Pinpoint the cell where the given text exists, returning its (X, Y) midpoint coordinate. 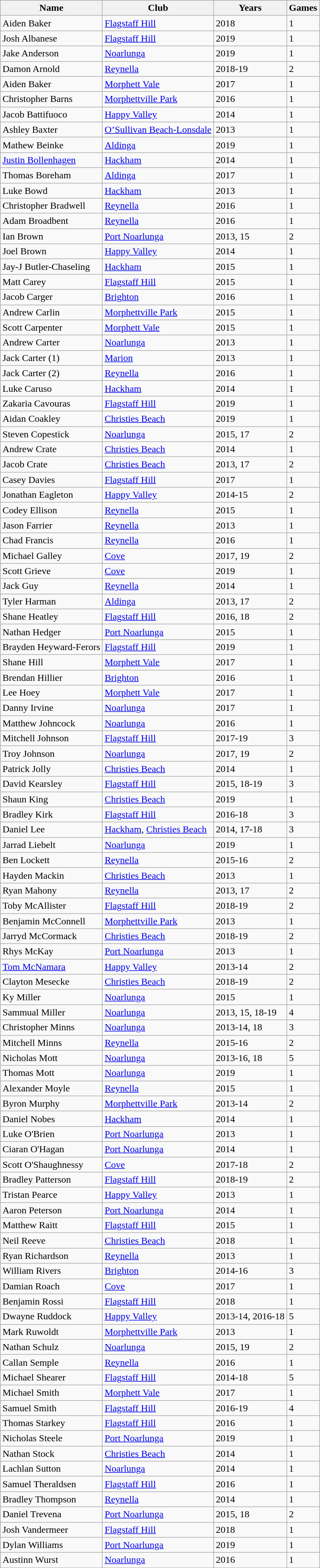
Danny Irvine (52, 708)
Scott Carpenter (52, 327)
Casey Davies (52, 480)
Andrew Carter (52, 343)
Codey Ellison (52, 510)
Thomas Mott (52, 1073)
Samuel Smith (52, 1408)
Jake Anderson (52, 54)
Mathew Beinke (52, 145)
David Kearsley (52, 784)
Adam Broadbent (52, 221)
Thomas Boreham (52, 175)
Brendan Hillier (52, 678)
2013-14, 2016-18 (250, 1317)
Ashley Baxter (52, 130)
Andrew Carlin (52, 312)
Bradley Patterson (52, 1180)
William Rivers (52, 1271)
Nathan Hedger (52, 632)
Jack Carter (2) (52, 373)
2015, 17 (250, 434)
Daniel Trevena (52, 1514)
Troy Johnson (52, 754)
Sammual Miller (52, 1012)
Clayton Mesecke (52, 982)
Byron Murphy (52, 1103)
2014-15 (250, 495)
Christopher Barns (52, 99)
Lachlan Sutton (52, 1469)
Nathan Schulz (52, 1347)
Ky Miller (52, 997)
Jay-J Butler-Chaseling (52, 267)
Marion (158, 358)
Name (52, 8)
Samuel Theraldsen (52, 1484)
Aidan Coakley (52, 419)
2013-14, 18 (250, 1027)
Hayden Mackin (52, 875)
Aaron Peterson (52, 1210)
2013-16, 18 (250, 1058)
Nathan Stock (52, 1454)
Josh Vandermeer (52, 1530)
Daniel Lee (52, 830)
Hackham, Christies Beach (158, 830)
Ryan Mahony (52, 890)
2014, 17-18 (250, 830)
Nicholas Mott (52, 1058)
Luke Caruso (52, 388)
Shane Heatley (52, 616)
Scott Grieve (52, 571)
Steven Copestick (52, 434)
Zakaria Cavouras (52, 403)
Michael Galley (52, 556)
Justin Bollenhagen (52, 160)
Matthew Raitt (52, 1225)
Jacob Crate (52, 465)
Scott O'Shaughnessy (52, 1165)
Nicholas Steele (52, 1438)
Tom McNamara (52, 967)
2016, 18 (250, 616)
Callan Semple (52, 1362)
Ben Lockett (52, 860)
Josh Albanese (52, 38)
Joel Brown (52, 251)
Chad Francis (52, 541)
Jason Farrier (52, 525)
Bradley Kirk (52, 814)
2015, 19 (250, 1347)
2014-16 (250, 1271)
Toby McAllister (52, 906)
2013, 15 (250, 236)
Matt Carey (52, 282)
Years (250, 8)
O’Sullivan Beach-Lonsdale (158, 130)
Jack Carter (1) (52, 358)
Matthew Johncock (52, 723)
Luke O'Brien (52, 1134)
Jacob Battifuoco (52, 114)
Dwayne Ruddock (52, 1317)
Mitchell Minns (52, 1043)
Mitchell Johnson (52, 738)
Jack Guy (52, 586)
Luke Bowd (52, 191)
Jacob Carger (52, 297)
2015, 18-19 (250, 784)
Brayden Heyward-Ferors (52, 647)
Austinn Wurst (52, 1560)
Christopher Minns (52, 1027)
Mark Ruwoldt (52, 1332)
Christopher Bradwell (52, 206)
2014-18 (250, 1377)
Jarrad Liebelt (52, 845)
Bradley Thompson (52, 1499)
Daniel Nobes (52, 1119)
Games (303, 8)
2013, 15, 18-19 (250, 1012)
Lee Hoey (52, 693)
Ian Brown (52, 236)
2016-18 (250, 814)
Michael Smith (52, 1392)
Ciaran O'Hagan (52, 1149)
2016-19 (250, 1408)
Michael Shearer (52, 1377)
Shaun King (52, 799)
Neil Reeve (52, 1241)
Shane Hill (52, 662)
Dylan Williams (52, 1545)
Benjamin McConnell (52, 921)
Benjamin Rossi (52, 1301)
Jarryd McCormack (52, 936)
Alexander Moyle (52, 1088)
2017-19 (250, 738)
Club (158, 8)
Andrew Crate (52, 449)
Jonathan Eagleton (52, 495)
Damon Arnold (52, 69)
Damian Roach (52, 1286)
Tristan Pearce (52, 1195)
2015, 18 (250, 1514)
Tyler Harman (52, 601)
Thomas Starkey (52, 1423)
Patrick Jolly (52, 769)
Ryan Richardson (52, 1256)
2017-18 (250, 1165)
Rhys McKay (52, 952)
